Locate the cell with the specified text and output its [x, y] center coordinate. 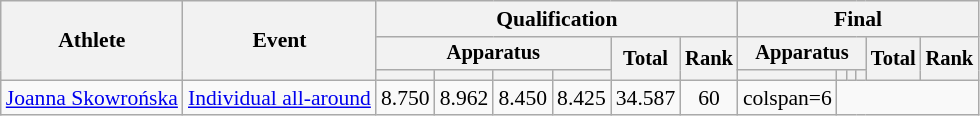
Qualification [557, 19]
Joanna Skowrońska [92, 98]
8.450 [522, 98]
8.750 [406, 98]
34.587 [646, 98]
Final [858, 19]
Individual all-around [280, 98]
Event [280, 40]
8.425 [582, 98]
colspan=6 [788, 98]
8.962 [464, 98]
60 [709, 98]
Athlete [92, 40]
